Scan for the cell matching the given text and deliver its [x, y] coordinate at center. 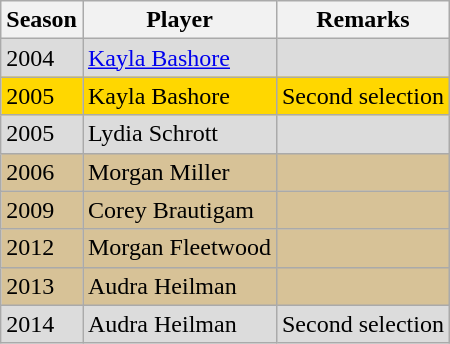
2004 [42, 58]
Player [179, 20]
2009 [42, 210]
2014 [42, 324]
2012 [42, 248]
Remarks [362, 20]
Morgan Fleetwood [179, 248]
Corey Brautigam [179, 210]
2013 [42, 286]
Lydia Schrott [179, 134]
Morgan Miller [179, 172]
Season [42, 20]
2006 [42, 172]
